Provide the [x, y] coordinate of the cell's center where the given text is located.  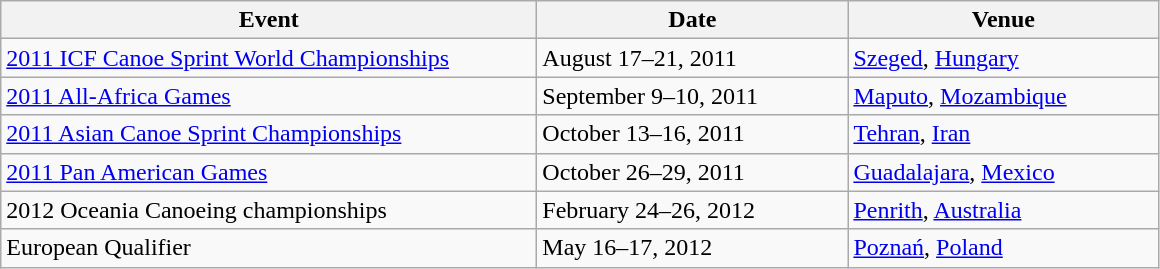
Maputo, Mozambique [1004, 96]
2011 ICF Canoe Sprint World Championships [269, 58]
February 24–26, 2012 [692, 210]
Penrith, Australia [1004, 210]
2012 Oceania Canoeing championships [269, 210]
September 9–10, 2011 [692, 96]
Tehran, Iran [1004, 134]
Szeged, Hungary [1004, 58]
Poznań, Poland [1004, 248]
2011 All-Africa Games [269, 96]
Guadalajara, Mexico [1004, 172]
October 13–16, 2011 [692, 134]
October 26–29, 2011 [692, 172]
Event [269, 20]
May 16–17, 2012 [692, 248]
Venue [1004, 20]
Date [692, 20]
2011 Pan American Games [269, 172]
European Qualifier [269, 248]
2011 Asian Canoe Sprint Championships [269, 134]
August 17–21, 2011 [692, 58]
